From the cell containing the given text, extract its center point as (x, y) coordinate. 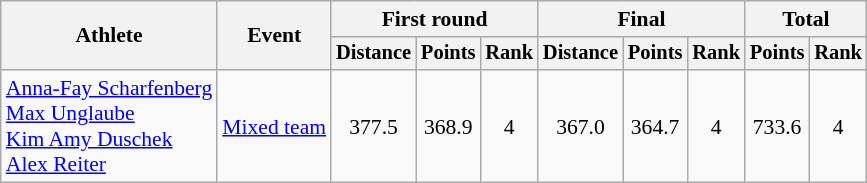
377.5 (374, 126)
Final (642, 19)
Anna-Fay ScharfenbergMax UnglaubeKim Amy DuschekAlex Reiter (110, 126)
Event (274, 36)
733.6 (777, 126)
368.9 (448, 126)
364.7 (655, 126)
First round (434, 19)
Mixed team (274, 126)
Total (806, 19)
367.0 (580, 126)
Athlete (110, 36)
